Detect which cell encompasses the target text, then output its (x, y) center coordinate. 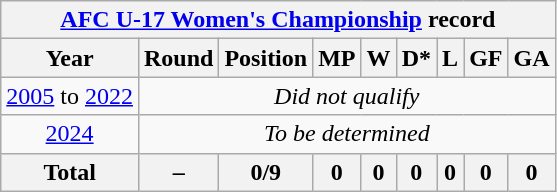
0/9 (266, 172)
Year (70, 58)
GF (486, 58)
GA (532, 58)
– (178, 172)
Did not qualify (346, 96)
Total (70, 172)
W (378, 58)
2005 to 2022 (70, 96)
L (450, 58)
MP (337, 58)
D* (416, 58)
Position (266, 58)
Round (178, 58)
AFC U-17 Women's Championship record (278, 20)
2024 (70, 134)
To be determined (346, 134)
